Return the [x, y] coordinate for the center point of the cell that contains the specified text.  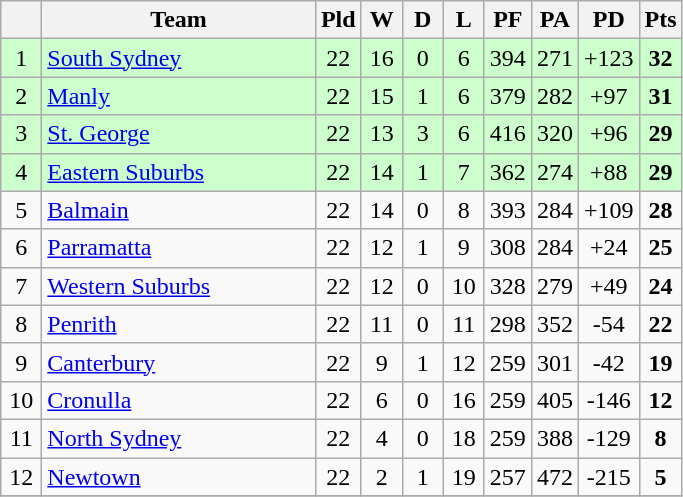
257 [508, 477]
Manly [179, 96]
394 [508, 58]
Western Suburbs [179, 286]
St. George [179, 134]
South Sydney [179, 58]
308 [508, 248]
405 [554, 400]
472 [554, 477]
PA [554, 20]
28 [660, 210]
-129 [608, 438]
+97 [608, 96]
-54 [608, 324]
-146 [608, 400]
+123 [608, 58]
D [422, 20]
31 [660, 96]
Cronulla [179, 400]
279 [554, 286]
+49 [608, 286]
328 [508, 286]
Parramatta [179, 248]
+88 [608, 172]
25 [660, 248]
298 [508, 324]
Canterbury [179, 362]
+96 [608, 134]
15 [382, 96]
-215 [608, 477]
Balmain [179, 210]
Penrith [179, 324]
282 [554, 96]
393 [508, 210]
PD [608, 20]
362 [508, 172]
18 [464, 438]
301 [554, 362]
388 [554, 438]
274 [554, 172]
271 [554, 58]
W [382, 20]
32 [660, 58]
Pld [338, 20]
320 [554, 134]
PF [508, 20]
Pts [660, 20]
379 [508, 96]
North Sydney [179, 438]
24 [660, 286]
-42 [608, 362]
416 [508, 134]
Eastern Suburbs [179, 172]
13 [382, 134]
+109 [608, 210]
Team [179, 20]
L [464, 20]
+24 [608, 248]
Newtown [179, 477]
352 [554, 324]
